Identify which cell holds the provided text, then report its [x, y] central coordinate. 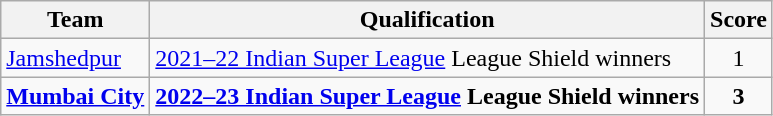
2022–23 Indian Super League League Shield winners [428, 96]
Qualification [428, 20]
2021–22 Indian Super League League Shield winners [428, 58]
Team [76, 20]
Mumbai City [76, 96]
3 [739, 96]
Jamshedpur [76, 58]
Score [739, 20]
1 [739, 58]
